Search for the cell housing the specified text and yield its [x, y] center coordinate. 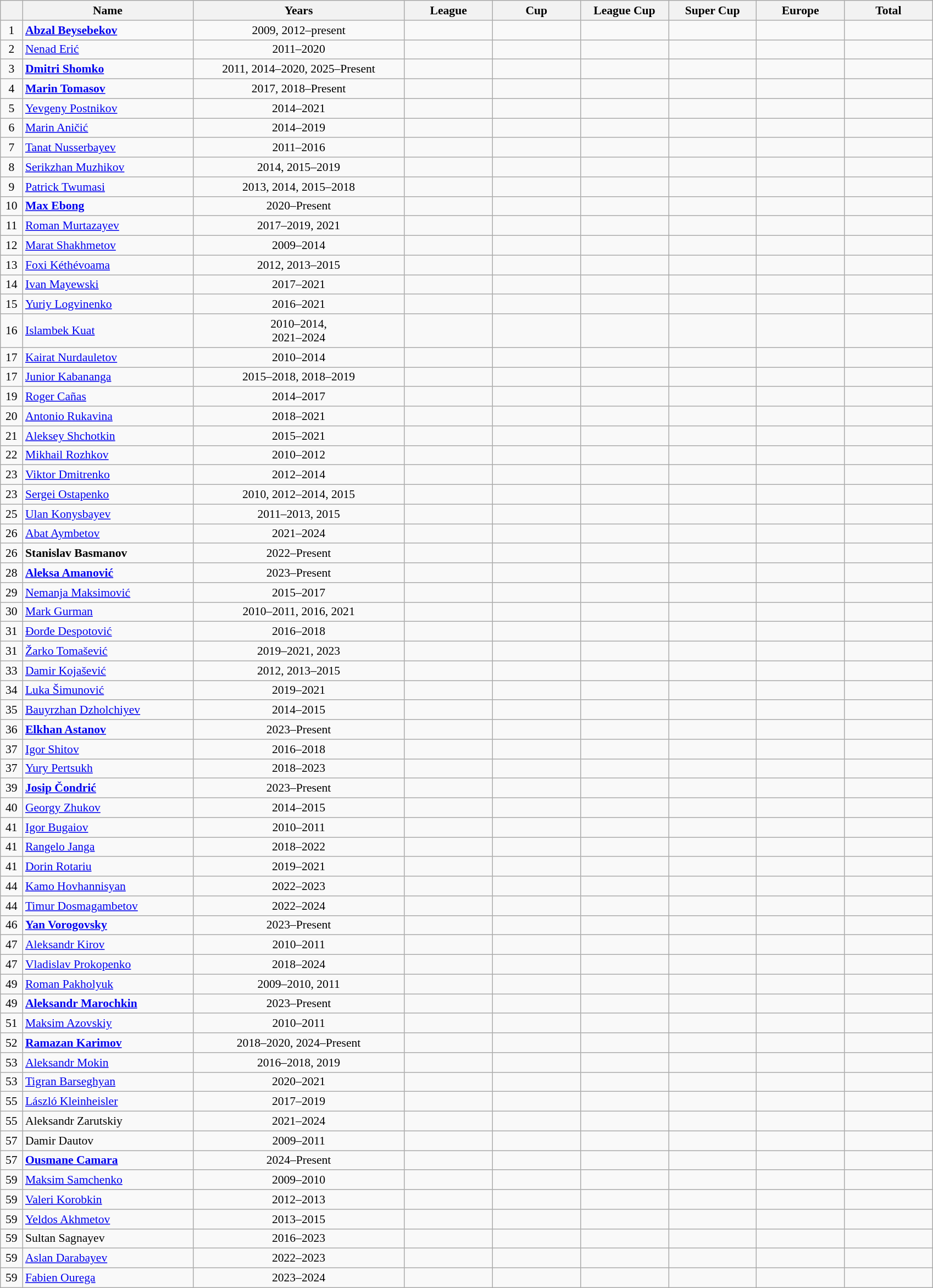
Damir Dautov [108, 1141]
2009–2011 [299, 1141]
Marin Tomasov [108, 89]
2015–2017 [299, 593]
1 [12, 30]
9 [12, 187]
Aslan Darabayev [108, 1258]
2014, 2015–2019 [299, 167]
2013–2015 [299, 1219]
2010–2012 [299, 455]
2010, 2012–2014, 2015 [299, 495]
Roman Pakholyuk [108, 984]
Marin Aničić [108, 128]
Sergei Ostapenko [108, 495]
19 [12, 397]
Marat Shakhmetov [108, 246]
15 [12, 305]
League [448, 10]
2011, 2014–2020, 2025–Present [299, 69]
8 [12, 167]
2020–2021 [299, 1082]
Aleksandr Mokin [108, 1063]
Ivan Mayewski [108, 285]
7 [12, 148]
12 [12, 246]
Antonio Rukavina [108, 416]
Aleksandr Kirov [108, 945]
Rangelo Janga [108, 847]
Timur Dosmagambetov [108, 906]
2012–2014 [299, 475]
Valeri Korobkin [108, 1199]
League Cup [624, 10]
2009, 2012–present [299, 30]
2016–2023 [299, 1239]
2024–Present [299, 1160]
Roman Murtazayev [108, 226]
Fabien Ourega [108, 1278]
33 [12, 671]
2014–2021 [299, 108]
2018–2022 [299, 847]
Abzal Beysebekov [108, 30]
Islambek Kuat [108, 331]
Junior Kabananga [108, 377]
40 [12, 808]
36 [12, 729]
2010–2014, 2021–2024 [299, 331]
Maksim Azovskiy [108, 1024]
Viktor Dmitrenko [108, 475]
2014–2019 [299, 128]
2022–2024 [299, 906]
2023–2024 [299, 1278]
László Kleinheisler [108, 1102]
6 [12, 128]
Abat Aymbetov [108, 534]
2017–2021 [299, 285]
Name [108, 10]
35 [12, 710]
Tigran Barseghyan [108, 1082]
Ramazan Karimov [108, 1043]
Aleksandr Zarutskiy [108, 1121]
Patrick Twumasi [108, 187]
4 [12, 89]
Tanat Nusserbayev [108, 148]
Vladislav Prokopenko [108, 965]
Maksim Samchenko [108, 1180]
Josip Čondrić [108, 788]
2018–2020, 2024–Present [299, 1043]
Igor Bugaiov [108, 827]
Super Cup [712, 10]
2011–2016 [299, 148]
Yury Pertsukh [108, 769]
2017, 2018–Present [299, 89]
2015–2021 [299, 436]
2018–2021 [299, 416]
2010–2011, 2016, 2021 [299, 612]
2018–2023 [299, 769]
Max Ebong [108, 206]
30 [12, 612]
34 [12, 690]
Europe [801, 10]
Damir Kojašević [108, 671]
Kamo Hovhannisyan [108, 886]
Bauyrzhan Dzholchiyev [108, 710]
Cup [536, 10]
Ulan Konysbayev [108, 514]
14 [12, 285]
2009–2014 [299, 246]
46 [12, 925]
22 [12, 455]
Aleksey Shchotkin [108, 436]
Ousmane Camara [108, 1160]
Žarko Tomašević [108, 651]
29 [12, 593]
Mikhail Rozhkov [108, 455]
2014–2017 [299, 397]
21 [12, 436]
2016–2021 [299, 305]
2020–Present [299, 206]
2009–2010 [299, 1180]
2009–2010, 2011 [299, 984]
Serikzhan Muzhikov [108, 167]
Stanislav Basmanov [108, 554]
16 [12, 331]
2 [12, 49]
39 [12, 788]
2013, 2014, 2015–2018 [299, 187]
11 [12, 226]
Kairat Nurdauletov [108, 357]
2016–2018, 2019 [299, 1063]
Yevgeny Postnikov [108, 108]
Yeldos Akhmetov [108, 1219]
10 [12, 206]
Igor Shitov [108, 749]
Sultan Sagnayev [108, 1239]
Roger Cañas [108, 397]
5 [12, 108]
Total [888, 10]
3 [12, 69]
Nemanja Maksimović [108, 593]
Aleksandr Marochkin [108, 1004]
52 [12, 1043]
2018–2024 [299, 965]
2012–2013 [299, 1199]
2017–2019, 2021 [299, 226]
2011–2013, 2015 [299, 514]
Yuriy Logvinenko [108, 305]
2010–2014 [299, 357]
Foxi Kéthévoama [108, 265]
25 [12, 514]
Yan Vorogovsky [108, 925]
Georgy Zhukov [108, 808]
Years [299, 10]
Elkhan Astanov [108, 729]
Đorđe Despotović [108, 632]
Dorin Rotariu [108, 867]
51 [12, 1024]
2019–2021, 2023 [299, 651]
2022–Present [299, 554]
Nenad Erić [108, 49]
20 [12, 416]
Luka Šimunović [108, 690]
13 [12, 265]
2017–2019 [299, 1102]
Dmitri Shomko [108, 69]
28 [12, 573]
2011–2020 [299, 49]
Aleksa Amanović [108, 573]
Mark Gurman [108, 612]
2015–2018, 2018–2019 [299, 377]
